For the text-containing cell, return its midpoint in [x, y] coordinate format. 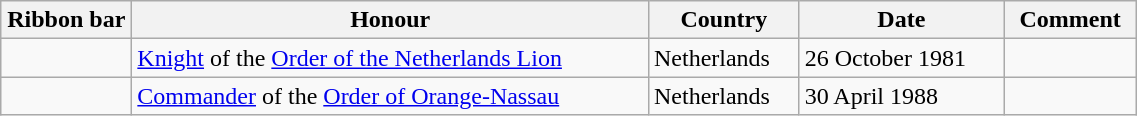
Date [901, 20]
Country [724, 20]
Ribbon bar [66, 20]
30 April 1988 [901, 96]
Commander of the Order of Orange-Nassau [390, 96]
26 October 1981 [901, 58]
Comment [1070, 20]
Knight of the Order of the Netherlands Lion [390, 58]
Honour [390, 20]
